Output the (X, Y) coordinate of the center of the cell containing the given text.  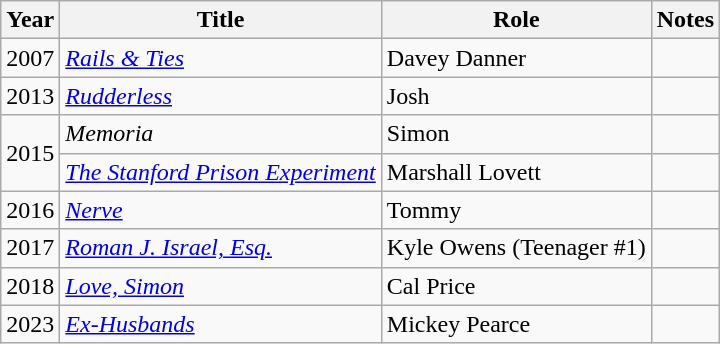
The Stanford Prison Experiment (220, 172)
Memoria (220, 134)
Mickey Pearce (516, 324)
Tommy (516, 210)
2016 (30, 210)
Role (516, 20)
2015 (30, 153)
2023 (30, 324)
Notes (685, 20)
Roman J. Israel, Esq. (220, 248)
Nerve (220, 210)
Cal Price (516, 286)
2013 (30, 96)
Josh (516, 96)
Davey Danner (516, 58)
Year (30, 20)
Title (220, 20)
2018 (30, 286)
Marshall Lovett (516, 172)
Rudderless (220, 96)
Ex-Husbands (220, 324)
2017 (30, 248)
2007 (30, 58)
Kyle Owens (Teenager #1) (516, 248)
Love, Simon (220, 286)
Simon (516, 134)
Rails & Ties (220, 58)
